Locate the cell with the specified text and output its [x, y] center coordinate. 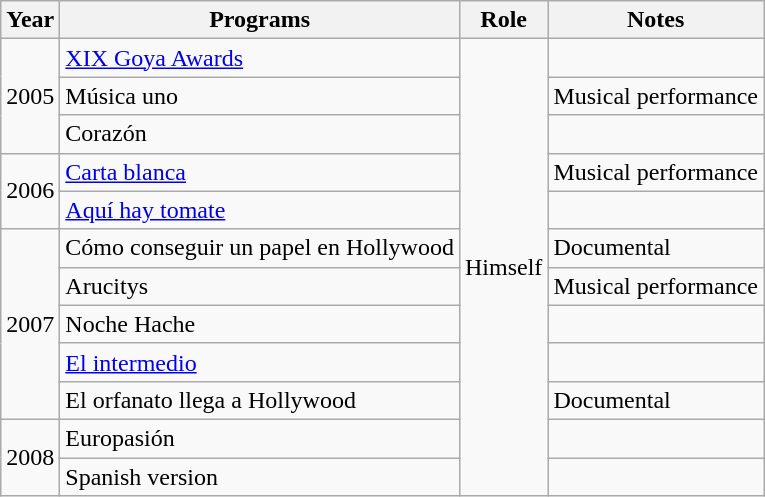
Europasión [260, 438]
2006 [30, 191]
Notes [656, 20]
2008 [30, 457]
Arucitys [260, 286]
Spanish version [260, 477]
Noche Hache [260, 324]
Programs [260, 20]
El intermedio [260, 362]
Himself [503, 268]
Role [503, 20]
El orfanato llega a Hollywood [260, 400]
2007 [30, 324]
2005 [30, 96]
Música uno [260, 96]
XIX Goya Awards [260, 58]
Cómo conseguir un papel en Hollywood [260, 248]
Aquí hay tomate [260, 210]
Carta blanca [260, 172]
Year [30, 20]
Corazón [260, 134]
